Output the (x, y) coordinate of the center of the cell containing the given text.  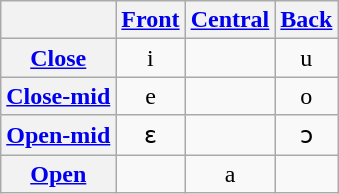
Close (58, 58)
Close-mid (58, 96)
Open (58, 173)
Front (150, 20)
o (306, 96)
ɔ (306, 135)
Open-mid (58, 135)
ɛ (150, 135)
u (306, 58)
Back (306, 20)
e (150, 96)
i (150, 58)
a (230, 173)
Central (230, 20)
